Capture the cell that displays the provided text and extract its (X, Y) central coordinate. 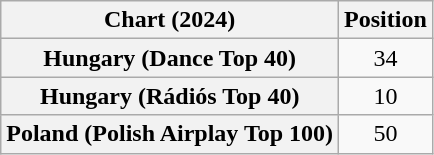
Poland (Polish Airplay Top 100) (170, 134)
10 (386, 96)
Position (386, 20)
Hungary (Dance Top 40) (170, 58)
50 (386, 134)
Hungary (Rádiós Top 40) (170, 96)
34 (386, 58)
Chart (2024) (170, 20)
